Find where the given text appears and provide that cell's center as (x, y) coordinate. 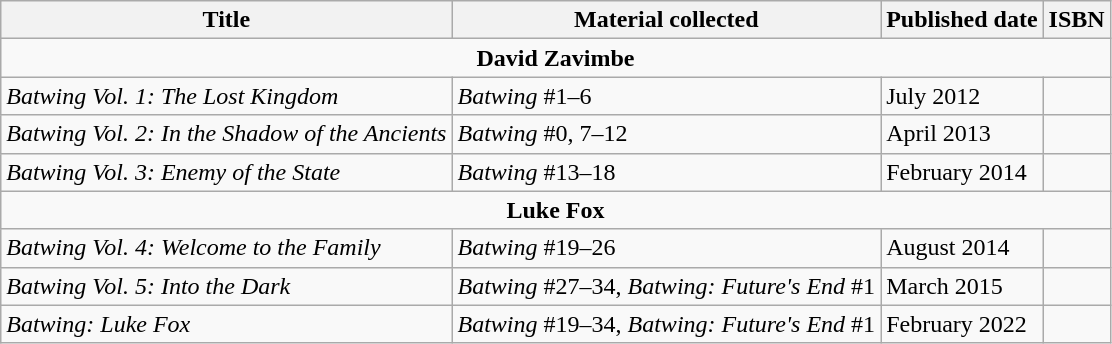
Title (226, 20)
March 2015 (962, 286)
Batwing Vol. 5: Into the Dark (226, 286)
Material collected (666, 20)
July 2012 (962, 96)
Batwing #0, 7–12 (666, 134)
Published date (962, 20)
February 2014 (962, 172)
Batwing #27–34, Batwing: Future's End #1 (666, 286)
April 2013 (962, 134)
Batwing Vol. 4: Welcome to the Family (226, 248)
February 2022 (962, 324)
Batwing #13–18 (666, 172)
David Zavimbe (556, 58)
Batwing Vol. 3: Enemy of the State (226, 172)
Batwing Vol. 1: The Lost Kingdom (226, 96)
Luke Fox (556, 210)
Batwing: Luke Fox (226, 324)
ISBN (1076, 20)
Batwing Vol. 2: In the Shadow of the Ancients (226, 134)
Batwing #19–26 (666, 248)
August 2014 (962, 248)
Batwing #19–34, Batwing: Future's End #1 (666, 324)
Batwing #1–6 (666, 96)
